Output the (X, Y) coordinate of the center of the cell containing the given text.  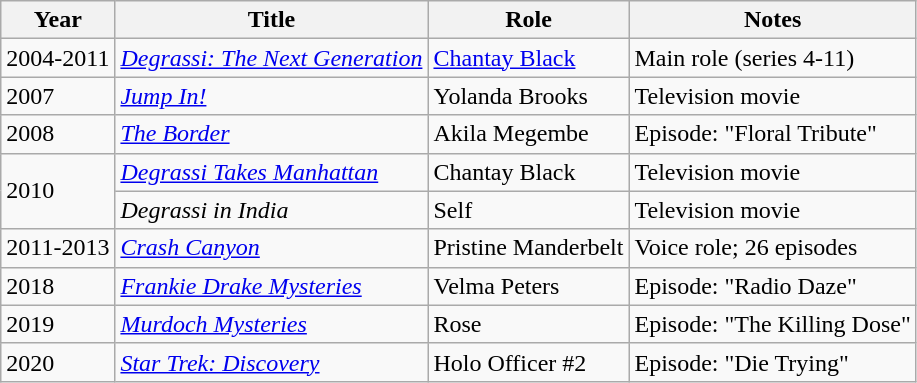
Frankie Drake Mysteries (272, 286)
2020 (58, 362)
Crash Canyon (272, 248)
Episode: "Radio Daze" (772, 286)
Yolanda Brooks (528, 96)
Notes (772, 20)
Pristine Manderbelt (528, 248)
Episode: "Floral Tribute" (772, 134)
2019 (58, 324)
2018 (58, 286)
Degrassi in India (272, 210)
Star Trek: Discovery (272, 362)
Degrassi Takes Manhattan (272, 172)
2004-2011 (58, 58)
The Border (272, 134)
Self (528, 210)
Rose (528, 324)
2007 (58, 96)
Episode: "Die Trying" (772, 362)
Akila Megembe (528, 134)
Jump In! (272, 96)
Title (272, 20)
Episode: "The Killing Dose" (772, 324)
2008 (58, 134)
Degrassi: The Next Generation (272, 58)
2011-2013 (58, 248)
Velma Peters (528, 286)
Year (58, 20)
Murdoch Mysteries (272, 324)
Voice role; 26 episodes (772, 248)
Main role (series 4-11) (772, 58)
2010 (58, 191)
Role (528, 20)
Holo Officer #2 (528, 362)
